Identify which cell holds the provided text, then report its [x, y] central coordinate. 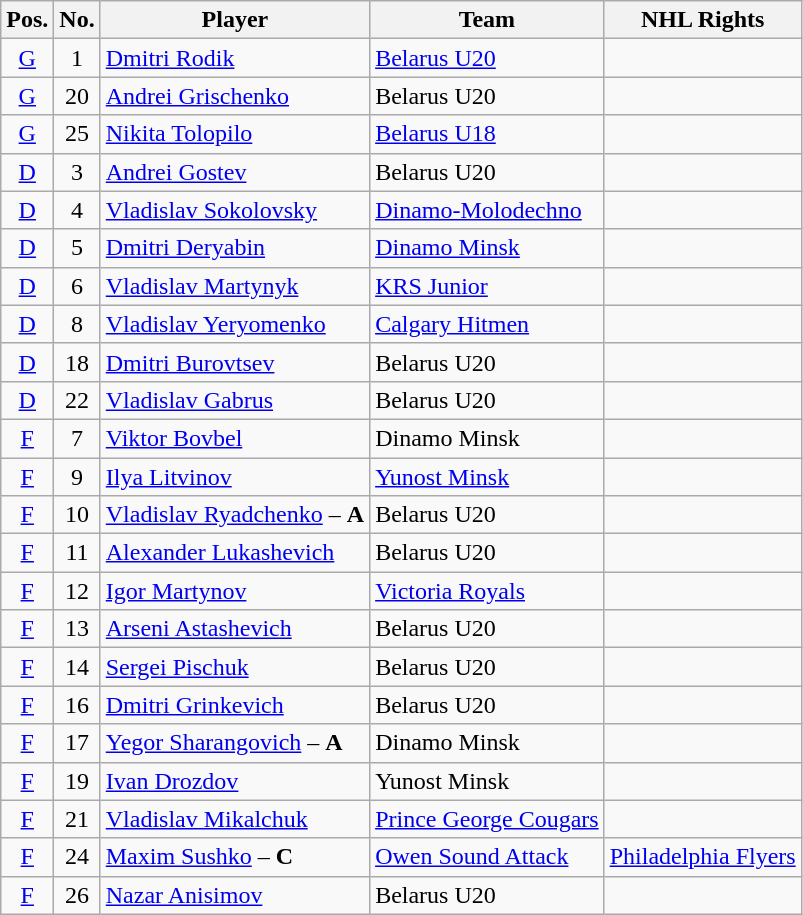
Player [234, 20]
20 [77, 96]
Sergei Pischuk [234, 667]
22 [77, 400]
4 [77, 210]
NHL Rights [702, 20]
Nikita Tolopilo [234, 134]
19 [77, 781]
Ivan Drozdov [234, 781]
Dmitri Grinkevich [234, 705]
Vladislav Ryadchenko – A [234, 515]
Team [488, 20]
Igor Martynov [234, 591]
Vladislav Yeryomenko [234, 324]
Belarus U18 [488, 134]
Vladislav Sokolovsky [234, 210]
13 [77, 629]
Viktor Bovbel [234, 438]
21 [77, 819]
Andrei Grischenko [234, 96]
Vladislav Mikalchuk [234, 819]
18 [77, 362]
10 [77, 515]
Prince George Cougars [488, 819]
Maxim Sushko – C [234, 857]
Victoria Royals [488, 591]
Nazar Anisimov [234, 895]
26 [77, 895]
Andrei Gostev [234, 172]
Alexander Lukashevich [234, 553]
24 [77, 857]
Vladislav Gabrus [234, 400]
Owen Sound Attack [488, 857]
Arseni Astashevich [234, 629]
14 [77, 667]
No. [77, 20]
25 [77, 134]
Yegor Sharangovich – A [234, 743]
KRS Junior [488, 286]
9 [77, 477]
16 [77, 705]
Calgary Hitmen [488, 324]
Dmitri Deryabin [234, 248]
1 [77, 58]
Ilya Litvinov [234, 477]
5 [77, 248]
Vladislav Martynyk [234, 286]
Dinamo-Molodechno [488, 210]
6 [77, 286]
Dmitri Burovtsev [234, 362]
Philadelphia Flyers [702, 857]
12 [77, 591]
7 [77, 438]
11 [77, 553]
17 [77, 743]
Dmitri Rodik [234, 58]
3 [77, 172]
Pos. [28, 20]
8 [77, 324]
